Find where the given text appears and provide that cell's center as [x, y] coordinate. 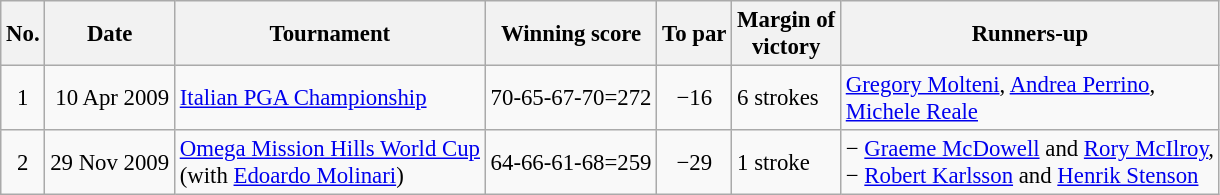
−29 [694, 162]
10 Apr 2009 [110, 98]
2 [23, 162]
6 strokes [786, 98]
Winning score [571, 34]
To par [694, 34]
No. [23, 34]
Omega Mission Hills World Cup(with Edoardo Molinari) [330, 162]
64-66-61-68=259 [571, 162]
29 Nov 2009 [110, 162]
−16 [694, 98]
Runners-up [1030, 34]
Italian PGA Championship [330, 98]
Gregory Molteni, Andrea Perrino, Michele Reale [1030, 98]
− Graeme McDowell and Rory McIlroy, − Robert Karlsson and Henrik Stenson [1030, 162]
1 stroke [786, 162]
Tournament [330, 34]
Margin ofvictory [786, 34]
1 [23, 98]
Date [110, 34]
70-65-67-70=272 [571, 98]
